Identify which cell holds the provided text, then report its (x, y) central coordinate. 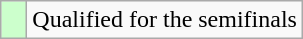
Qualified for the semifinals (165, 20)
